Search for the cell housing the specified text and yield its (x, y) center coordinate. 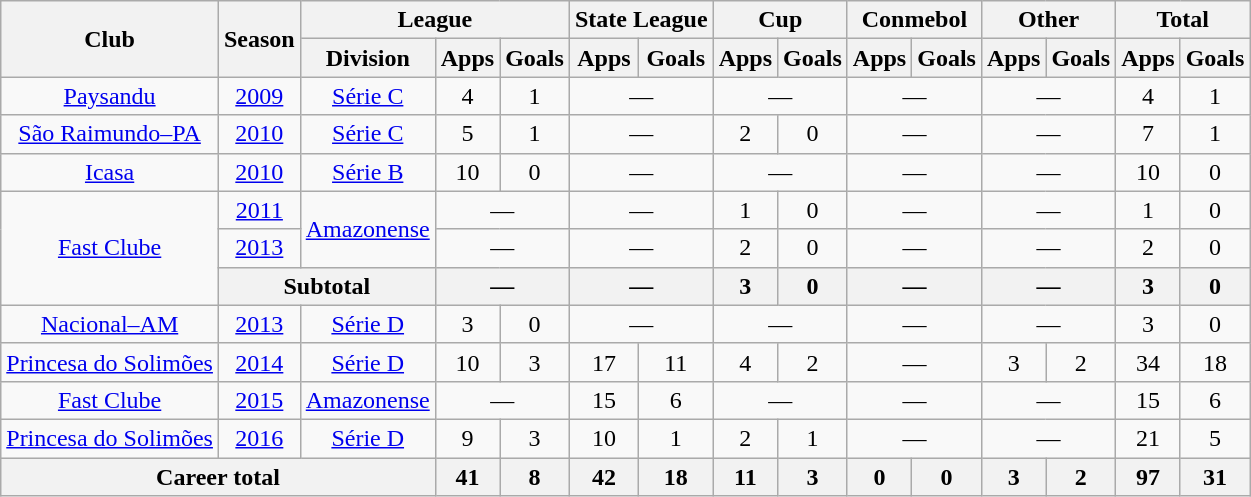
Nacional–AM (110, 324)
2016 (259, 438)
41 (467, 477)
9 (467, 438)
Conmebol (914, 20)
League (434, 20)
2011 (259, 210)
Other (1048, 20)
8 (535, 477)
São Raimundo–PA (110, 134)
7 (1148, 134)
Total (1183, 20)
2009 (259, 96)
Subtotal (326, 286)
17 (604, 362)
Career total (218, 477)
Cup (780, 20)
2014 (259, 362)
31 (1215, 477)
Paysandu (110, 96)
42 (604, 477)
2015 (259, 400)
34 (1148, 362)
97 (1148, 477)
Icasa (110, 172)
Season (259, 39)
21 (1148, 438)
Division (368, 58)
Club (110, 39)
State League (641, 20)
Série B (368, 172)
